Capture the cell that displays the provided text and extract its [x, y] central coordinate. 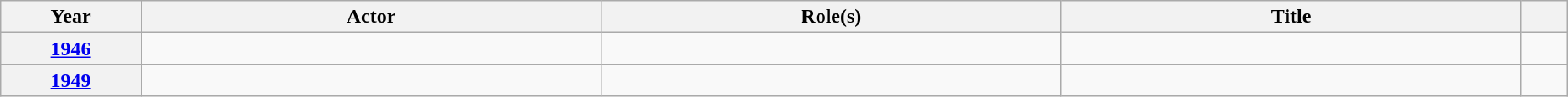
1949 [71, 80]
Role(s) [831, 17]
Title [1292, 17]
Year [71, 17]
1946 [71, 48]
Actor [370, 17]
